Output the (x, y) coordinate of the center of the cell containing the given text.  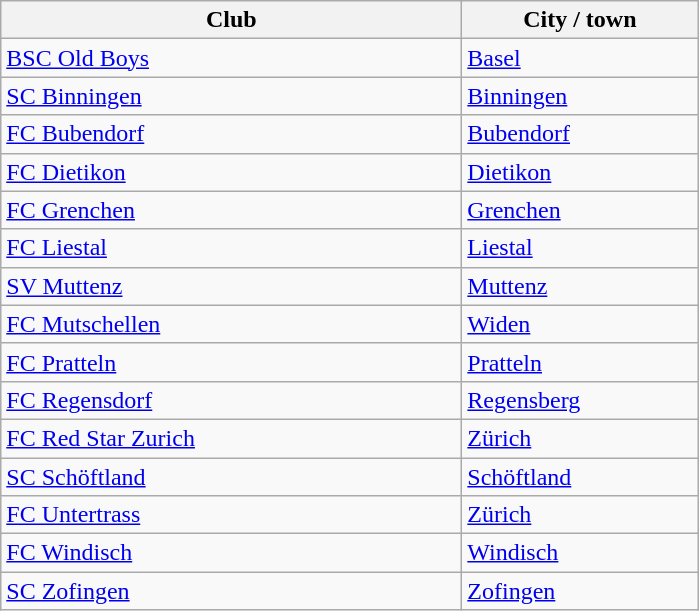
BSC Old Boys (232, 58)
Dietikon (580, 172)
City / town (580, 20)
Zofingen (580, 591)
FC Pratteln (232, 362)
FC Liestal (232, 248)
Liestal (580, 248)
Muttenz (580, 286)
Windisch (580, 553)
FC Windisch (232, 553)
Bubendorf (580, 134)
FC Bubendorf (232, 134)
Widen (580, 324)
Schöftland (580, 477)
SC Zofingen (232, 591)
Pratteln (580, 362)
FC Grenchen (232, 210)
FC Red Star Zurich (232, 438)
Binningen (580, 96)
SC Binningen (232, 96)
FC Dietikon (232, 172)
SC Schöftland (232, 477)
Regensberg (580, 400)
FC Untertrass (232, 515)
Basel (580, 58)
Grenchen (580, 210)
SV Muttenz (232, 286)
Club (232, 20)
FC Regensdorf (232, 400)
FC Mutschellen (232, 324)
